Locate the cell with the specified text and output its (x, y) center coordinate. 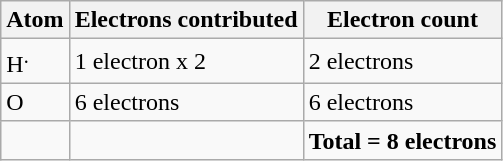
Electrons contributed (186, 20)
Atom (35, 20)
1 electron x 2 (186, 62)
Total = 8 electrons (402, 140)
O (35, 102)
Electron count (402, 20)
H. (35, 62)
2 electrons (402, 62)
